Find where the given text appears and provide that cell's center as [x, y] coordinate. 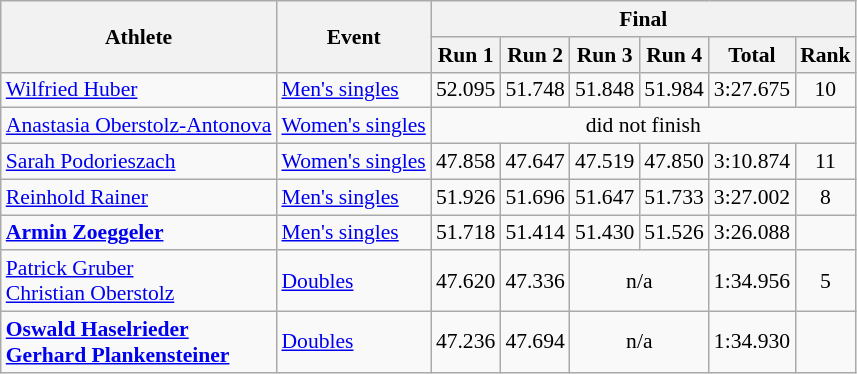
47.850 [674, 162]
47.236 [466, 342]
47.519 [604, 162]
51.526 [674, 233]
Final [644, 19]
51.926 [466, 197]
Run 3 [604, 55]
3:27.675 [752, 90]
51.748 [534, 90]
47.694 [534, 342]
47.620 [466, 282]
8 [826, 197]
47.647 [534, 162]
51.414 [534, 233]
51.848 [604, 90]
Armin Zoeggeler [139, 233]
11 [826, 162]
Total [752, 55]
Event [353, 36]
51.696 [534, 197]
Run 1 [466, 55]
Patrick GruberChristian Oberstolz [139, 282]
51.430 [604, 233]
Wilfried Huber [139, 90]
Rank [826, 55]
52.095 [466, 90]
10 [826, 90]
51.647 [604, 197]
did not finish [644, 126]
1:34.930 [752, 342]
51.733 [674, 197]
Athlete [139, 36]
3:26.088 [752, 233]
47.336 [534, 282]
Reinhold Rainer [139, 197]
Run 2 [534, 55]
Sarah Podorieszach [139, 162]
51.718 [466, 233]
3:27.002 [752, 197]
Oswald HaselriederGerhard Plankensteiner [139, 342]
1:34.956 [752, 282]
51.984 [674, 90]
47.858 [466, 162]
3:10.874 [752, 162]
Anastasia Oberstolz-Antonova [139, 126]
5 [826, 282]
Run 4 [674, 55]
